Provide the (X, Y) coordinate of the cell's center where the given text is located.  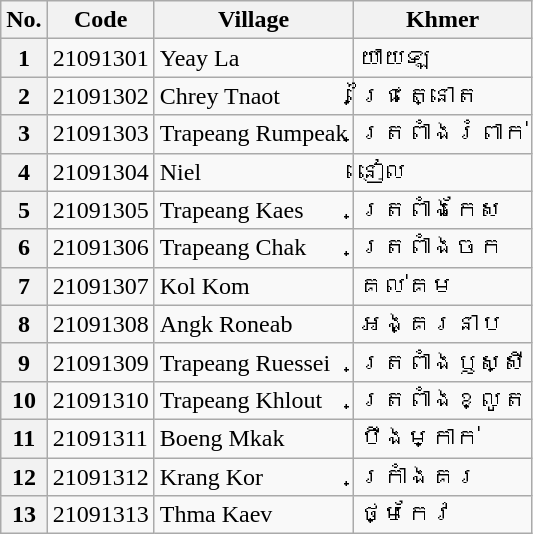
ថ្មកែវ (442, 515)
ត្រពាំងកែស (442, 210)
No. (24, 20)
Khmer (442, 20)
21091309 (100, 362)
13 (24, 515)
Trapeang Khlout (254, 400)
នៀល (442, 172)
Village (254, 20)
យាយឡ (442, 58)
Yeay La (254, 58)
10 (24, 400)
Thma Kaev (254, 515)
Trapeang Ruessei (254, 362)
21091303 (100, 134)
Niel (254, 172)
5 (24, 210)
Kol Kom (254, 286)
Trapeang Rumpeak (254, 134)
Trapeang Kaes (254, 210)
ត្រពាំងឫស្សី (442, 362)
4 (24, 172)
1 (24, 58)
21091311 (100, 438)
11 (24, 438)
9 (24, 362)
Code (100, 20)
21091305 (100, 210)
Angk Roneab (254, 324)
8 (24, 324)
21091308 (100, 324)
ត្រពាំងចក (442, 248)
21091302 (100, 96)
3 (24, 134)
21091312 (100, 477)
6 (24, 248)
ជ្រៃត្នោត (442, 96)
ត្រពាំងខ្លូត (442, 400)
7 (24, 286)
Krang Kor (254, 477)
គល់គម (442, 286)
12 (24, 477)
អង្គរនាប (442, 324)
21091307 (100, 286)
21091306 (100, 248)
បឹងម្កាក់ (442, 438)
21091301 (100, 58)
ក្រាំងគរ (442, 477)
2 (24, 96)
ត្រពាំងរំពាក់ (442, 134)
21091310 (100, 400)
Trapeang Chak (254, 248)
Chrey Tnaot (254, 96)
21091313 (100, 515)
Boeng Mkak (254, 438)
21091304 (100, 172)
